Search for the cell housing the specified text and yield its [X, Y] center coordinate. 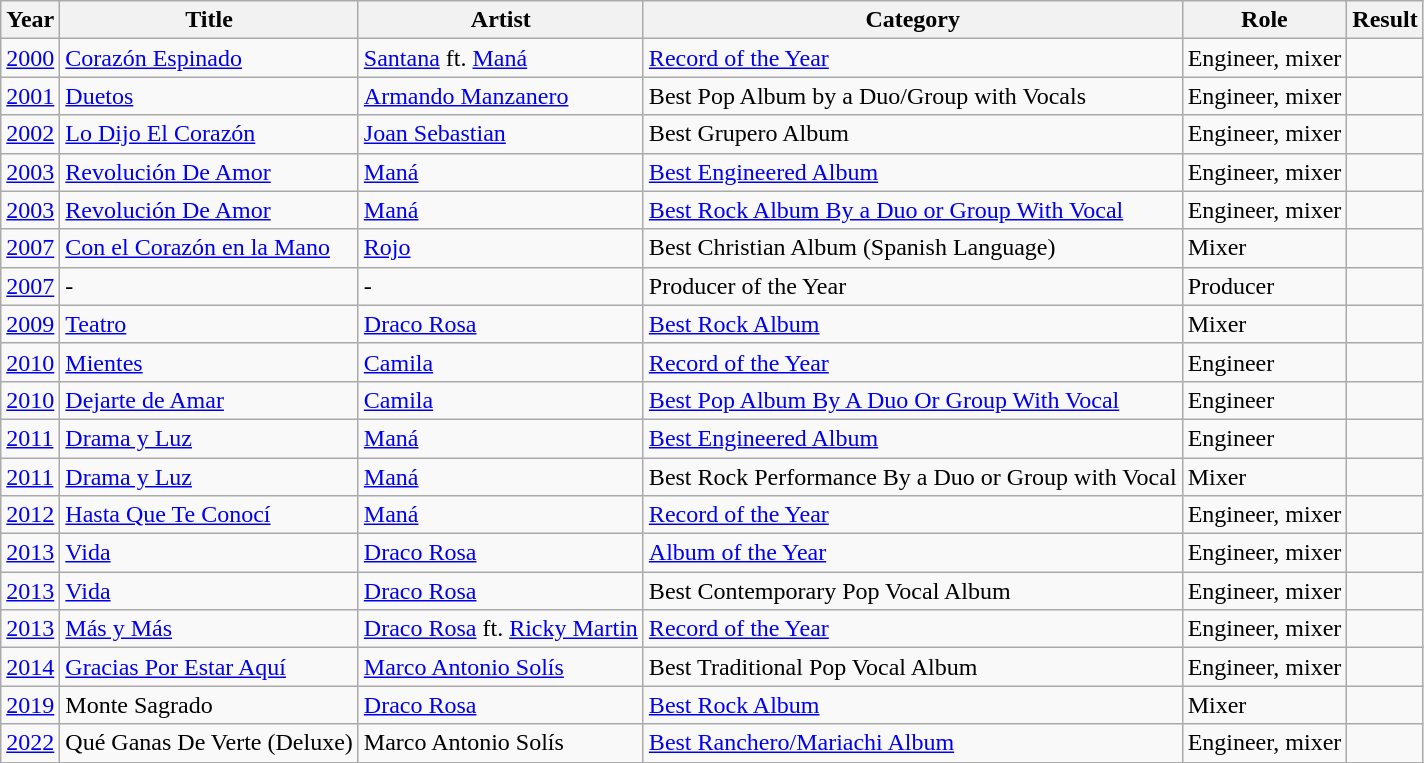
Mientes [209, 362]
Result [1385, 20]
2002 [30, 134]
Joan Sebastian [500, 134]
2019 [30, 705]
Year [30, 20]
Draco Rosa ft. Ricky Martin [500, 629]
Best Ranchero/Mariachi Album [912, 743]
Best Grupero Album [912, 134]
Best Rock Performance By a Duo or Group with Vocal [912, 477]
2014 [30, 667]
Con el Corazón en la Mano [209, 248]
Best Pop Album By A Duo Or Group With Vocal [912, 400]
Duetos [209, 96]
Best Traditional Pop Vocal Album [912, 667]
Best Christian Album (Spanish Language) [912, 248]
Más y Más [209, 629]
Armando Manzanero [500, 96]
2009 [30, 324]
2000 [30, 58]
Rojo [500, 248]
Title [209, 20]
Teatro [209, 324]
Lo Dijo El Corazón [209, 134]
Corazón Espinado [209, 58]
Category [912, 20]
Artist [500, 20]
Monte Sagrado [209, 705]
2022 [30, 743]
Hasta Que Te Conocí [209, 515]
Role [1264, 20]
Santana ft. Maná [500, 58]
Producer of the Year [912, 286]
Album of the Year [912, 553]
Best Rock Album By a Duo or Group With Vocal [912, 210]
2012 [30, 515]
Qué Ganas De Verte (Deluxe) [209, 743]
Best Pop Album by a Duo/Group with Vocals [912, 96]
Gracias Por Estar Aquí [209, 667]
Producer [1264, 286]
2001 [30, 96]
Best Contemporary Pop Vocal Album [912, 591]
Dejarte de Amar [209, 400]
